Locate the cell with the specified text and output its [x, y] center coordinate. 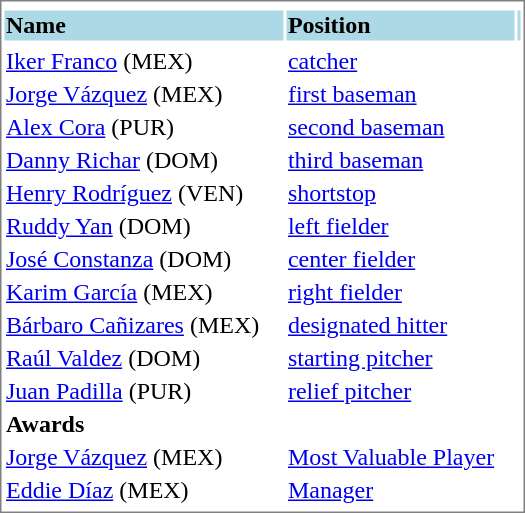
José Constanza (DOM) [144, 259]
Position [400, 25]
shortstop [400, 193]
Iker Franco (MEX) [144, 61]
Bárbaro Cañizares (MEX) [144, 325]
relief pitcher [400, 391]
first baseman [400, 95]
left fielder [400, 227]
catcher [400, 61]
Manager [400, 491]
Raúl Valdez (DOM) [144, 359]
Eddie Díaz (MEX) [144, 491]
Most Valuable Player [400, 457]
Juan Padilla (PUR) [144, 391]
Ruddy Yan (DOM) [144, 227]
second baseman [400, 127]
Alex Cora (PUR) [144, 127]
right fielder [400, 293]
Awards [144, 425]
starting pitcher [400, 359]
Name [144, 25]
Danny Richar (DOM) [144, 161]
Karim García (MEX) [144, 293]
third baseman [400, 161]
center fielder [400, 259]
designated hitter [400, 325]
Henry Rodríguez (VEN) [144, 193]
